Return the (X, Y) coordinate for the center point of the cell that contains the specified text.  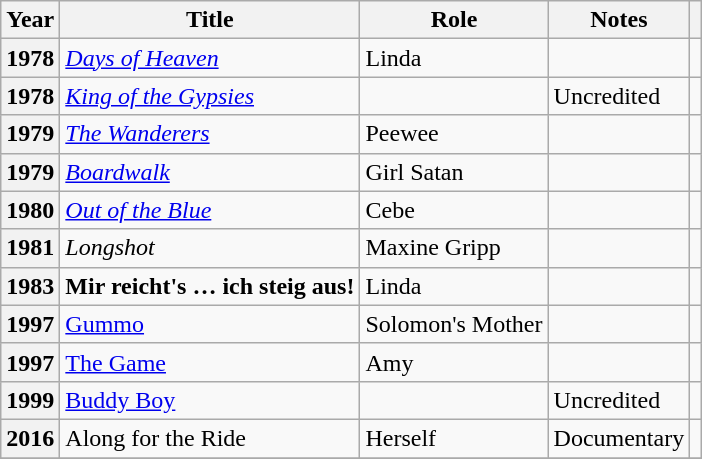
Out of the Blue (210, 210)
Maxine Gripp (454, 248)
Longshot (210, 248)
Mir reicht's … ich steig aus! (210, 286)
Along for the Ride (210, 438)
Days of Heaven (210, 58)
Girl Satan (454, 172)
Title (210, 20)
Herself (454, 438)
2016 (30, 438)
Notes (619, 20)
Peewee (454, 134)
1980 (30, 210)
1981 (30, 248)
1999 (30, 400)
Documentary (619, 438)
King of the Gypsies (210, 96)
Boardwalk (210, 172)
Role (454, 20)
The Game (210, 362)
1983 (30, 286)
Solomon's Mother (454, 324)
Gummo (210, 324)
Year (30, 20)
Amy (454, 362)
Buddy Boy (210, 400)
The Wanderers (210, 134)
Cebe (454, 210)
